Extract the [X, Y] coordinate from the center of the cell holding the provided text.  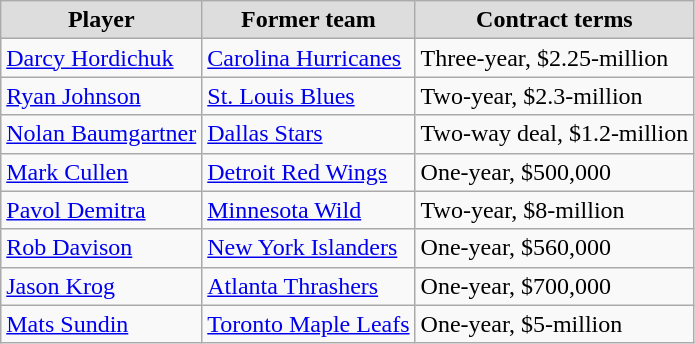
Minnesota Wild [308, 210]
Atlanta Thrashers [308, 286]
Pavol Demitra [102, 210]
Contract terms [554, 20]
Rob Davison [102, 248]
Nolan Baumgartner [102, 134]
Two-way deal, $1.2-million [554, 134]
One-year, $700,000 [554, 286]
Three-year, $2.25-million [554, 58]
Toronto Maple Leafs [308, 324]
Ryan Johnson [102, 96]
Mats Sundin [102, 324]
New York Islanders [308, 248]
Former team [308, 20]
One-year, $560,000 [554, 248]
Carolina Hurricanes [308, 58]
Player [102, 20]
Two-year, $2.3-million [554, 96]
Detroit Red Wings [308, 172]
Jason Krog [102, 286]
One-year, $500,000 [554, 172]
Mark Cullen [102, 172]
Darcy Hordichuk [102, 58]
St. Louis Blues [308, 96]
Dallas Stars [308, 134]
One-year, $5-million [554, 324]
Two-year, $8-million [554, 210]
